For the text-containing cell, return its midpoint in [X, Y] coordinate format. 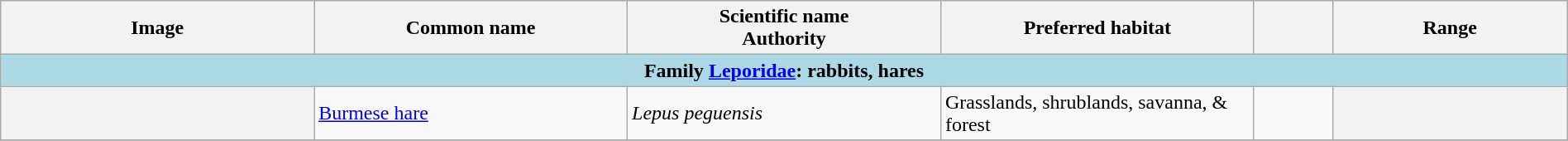
Preferred habitat [1097, 28]
Lepus peguensis [784, 113]
Image [157, 28]
Family Leporidae: rabbits, hares [784, 70]
Scientific nameAuthority [784, 28]
Range [1450, 28]
Grasslands, shrublands, savanna, & forest [1097, 113]
Burmese hare [471, 113]
Common name [471, 28]
